Find where the given text appears and provide that cell's center as (x, y) coordinate. 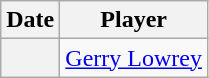
Gerry Lowrey (134, 58)
Date (30, 20)
Player (134, 20)
